Provide the [x, y] coordinate of the cell's center where the given text is located.  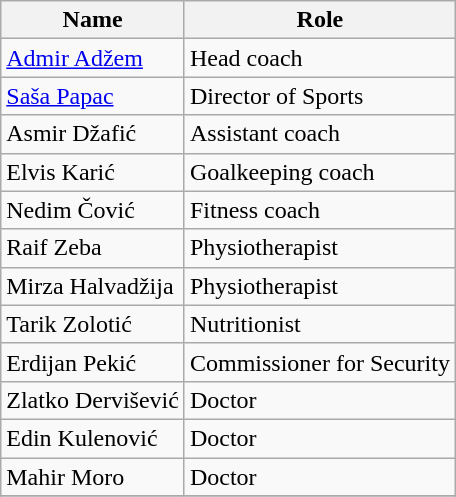
Assistant coach [320, 134]
Asmir Džafić [93, 134]
Admir Adžem [93, 58]
Zlatko Dervišević [93, 400]
Fitness coach [320, 210]
Goalkeeping coach [320, 172]
Erdijan Pekić [93, 362]
Saša Papac [93, 96]
Tarik Zolotić [93, 324]
Name [93, 20]
Nedim Čović [93, 210]
Mahir Moro [93, 477]
Elvis Karić [93, 172]
Raif Zeba [93, 248]
Mirza Halvadžija [93, 286]
Commissioner for Security [320, 362]
Director of Sports [320, 96]
Edin Kulenović [93, 438]
Head coach [320, 58]
Role [320, 20]
Nutritionist [320, 324]
